Search for the cell housing the specified text and yield its [x, y] center coordinate. 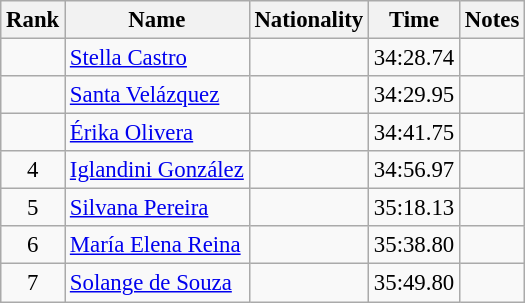
Name [158, 20]
Rank [33, 20]
7 [33, 283]
Solange de Souza [158, 283]
35:38.80 [414, 245]
4 [33, 170]
María Elena Reina [158, 245]
Time [414, 20]
Nationality [308, 20]
Silvana Pereira [158, 208]
Érika Olivera [158, 133]
Santa Velázquez [158, 95]
5 [33, 208]
35:18.13 [414, 208]
6 [33, 245]
34:41.75 [414, 133]
34:56.97 [414, 170]
35:49.80 [414, 283]
34:28.74 [414, 58]
Notes [492, 20]
Stella Castro [158, 58]
Iglandini González [158, 170]
34:29.95 [414, 95]
